Determine the [x, y] coordinate at the center of the cell enclosing the given text.  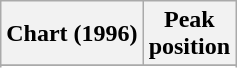
Chart (1996) [72, 34]
Peakposition [189, 34]
